Locate the cell with the specified text and output its [X, Y] center coordinate. 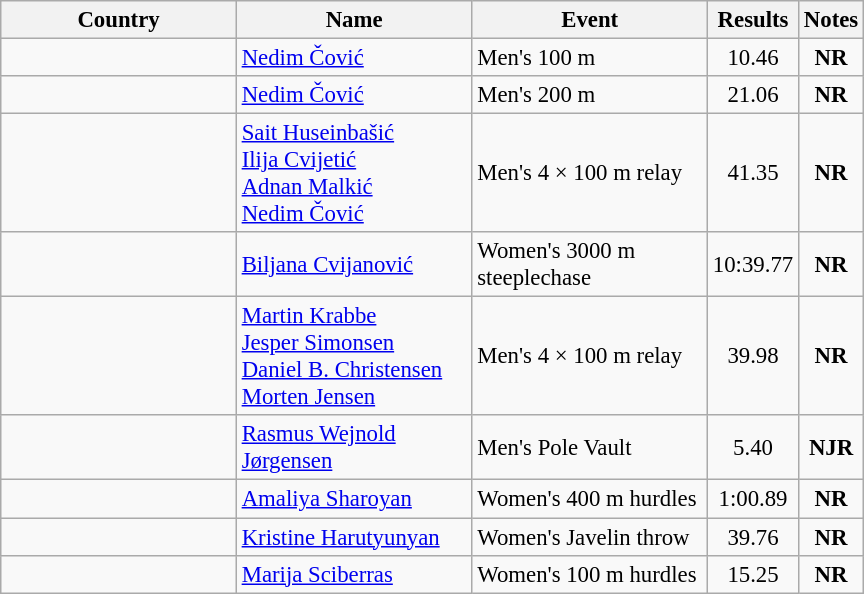
39.76 [754, 537]
Rasmus Wejnold Jørgensen [354, 448]
15.25 [754, 574]
Sait HuseinbašićIlija CvijetićAdnan Malkić Nedim Čović [354, 174]
10:39.77 [754, 264]
Men's Pole Vault [590, 448]
1:00.89 [754, 499]
Results [754, 20]
Amaliya Sharoyan [354, 499]
Women's Javelin throw [590, 537]
5.40 [754, 448]
Notes [832, 20]
Women's 400 m hurdles [590, 499]
21.06 [754, 95]
10.46 [754, 58]
Martin KrabbeJesper SimonsenDaniel B. ChristensenMorten Jensen [354, 356]
NJR [832, 448]
Women's 3000 m steeplechase [590, 264]
Biljana Cvijanović [354, 264]
39.98 [754, 356]
Men's 200 m [590, 95]
Name [354, 20]
Men's 100 m [590, 58]
Country [119, 20]
Women's 100 m hurdles [590, 574]
Event [590, 20]
Kristine Harutyunyan [354, 537]
41.35 [754, 174]
Marija Sciberras [354, 574]
